Extract the (x, y) coordinate from the center of the cell holding the provided text.  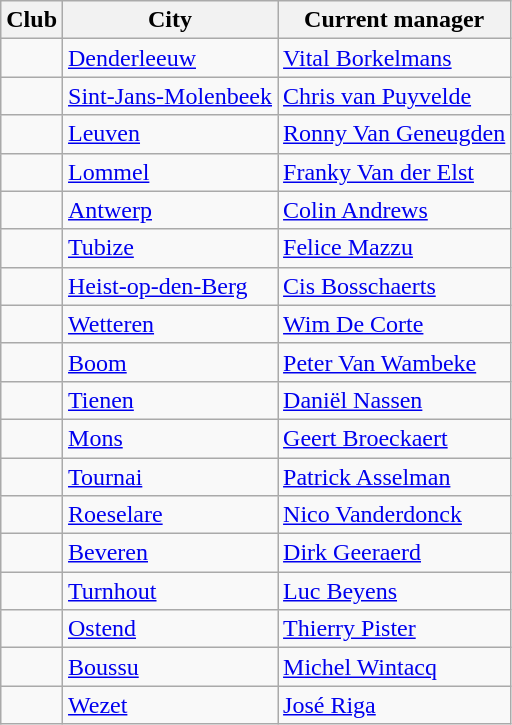
Peter Van Wambeke (394, 362)
Vital Borkelmans (394, 58)
Beveren (170, 553)
Geert Broeckaert (394, 438)
Tienen (170, 400)
Wim De Corte (394, 324)
Tournai (170, 477)
Roeselare (170, 515)
José Riga (394, 705)
Daniël Nassen (394, 400)
Mons (170, 438)
Leuven (170, 134)
Nico Vanderdonck (394, 515)
Thierry Pister (394, 629)
Antwerp (170, 210)
Denderleeuw (170, 58)
Current manager (394, 20)
Turnhout (170, 591)
Ronny Van Geneugden (394, 134)
Patrick Asselman (394, 477)
Felice Mazzu (394, 248)
Franky Van der Elst (394, 172)
Colin Andrews (394, 210)
Heist-op-den-Berg (170, 286)
Dirk Geeraerd (394, 553)
Luc Beyens (394, 591)
Lommel (170, 172)
Wezet (170, 705)
Wetteren (170, 324)
Cis Bosschaerts (394, 286)
Sint-Jans-Molenbeek (170, 96)
Club (32, 20)
Boussu (170, 667)
Chris van Puyvelde (394, 96)
Tubize (170, 248)
Michel Wintacq (394, 667)
Boom (170, 362)
City (170, 20)
Ostend (170, 629)
